Output the [x, y] coordinate of the center of the cell containing the given text.  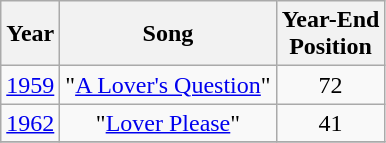
"Lover Please" [168, 123]
41 [330, 123]
72 [330, 85]
Year-EndPosition [330, 34]
1962 [30, 123]
1959 [30, 85]
"A Lover's Question" [168, 85]
Year [30, 34]
Song [168, 34]
